Output the [x, y] coordinate of the center of the cell containing the given text.  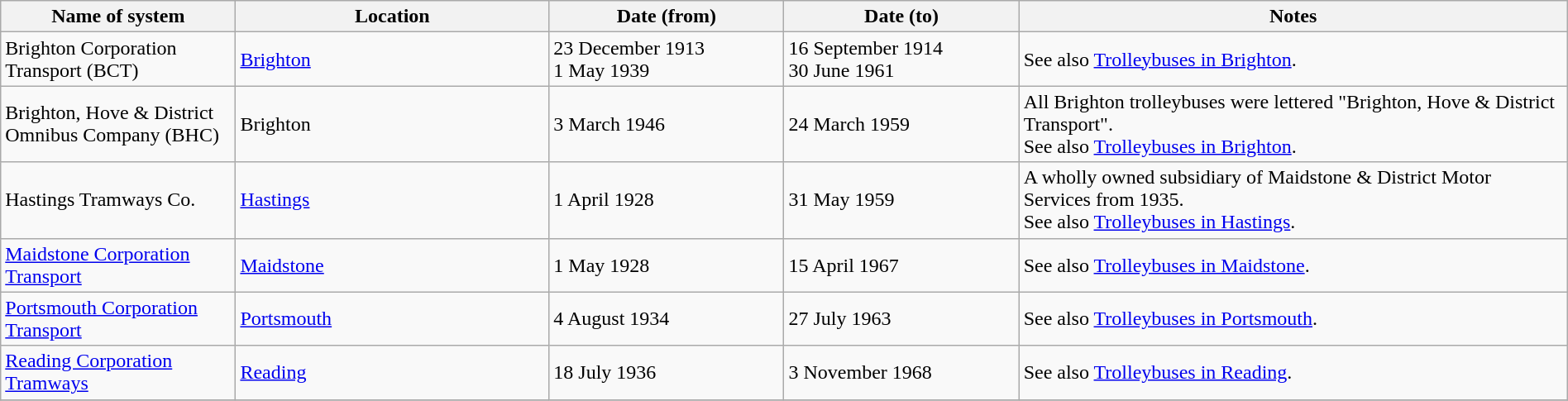
27 July 1963 [901, 319]
Maidstone [392, 265]
31 May 1959 [901, 200]
Brighton, Hove & District Omnibus Company (BHC) [118, 124]
See also Trolleybuses in Reading. [1293, 372]
Hastings Tramways Co. [118, 200]
Reading [392, 372]
24 March 1959 [901, 124]
Name of system [118, 17]
See also Trolleybuses in Brighton. [1293, 60]
23 December 19131 May 1939 [667, 60]
16 September 191430 June 1961 [901, 60]
Reading Corporation Tramways [118, 372]
4 August 1934 [667, 319]
18 July 1936 [667, 372]
Date (to) [901, 17]
See also Trolleybuses in Maidstone. [1293, 265]
Maidstone Corporation Transport [118, 265]
3 November 1968 [901, 372]
A wholly owned subsidiary of Maidstone & District Motor Services from 1935.See also Trolleybuses in Hastings. [1293, 200]
Notes [1293, 17]
15 April 1967 [901, 265]
1 April 1928 [667, 200]
See also Trolleybuses in Portsmouth. [1293, 319]
3 March 1946 [667, 124]
All Brighton trolleybuses were lettered "Brighton, Hove & District Transport".See also Trolleybuses in Brighton. [1293, 124]
Location [392, 17]
Portsmouth Corporation Transport [118, 319]
Date (from) [667, 17]
Hastings [392, 200]
Portsmouth [392, 319]
1 May 1928 [667, 265]
Brighton Corporation Transport (BCT) [118, 60]
